Determine the [x, y] coordinate at the center of the cell enclosing the given text.  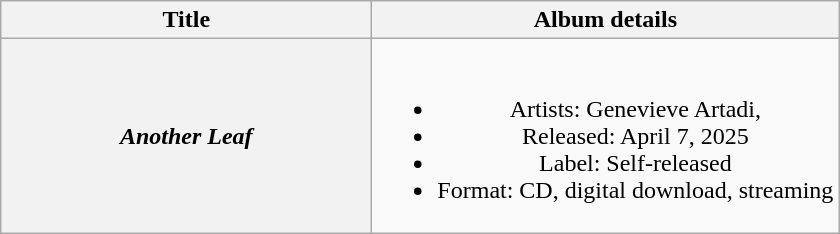
Artists: Genevieve Artadi, Released: April 7, 2025Label: Self-releasedFormat: CD, digital download, streaming [606, 136]
Album details [606, 20]
Another Leaf [186, 136]
Title [186, 20]
